Return [X, Y] of the center of cell containing provided text 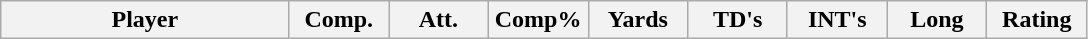
Rating [1037, 20]
Att. [439, 20]
TD's [738, 20]
Player [145, 20]
Comp. [339, 20]
Comp% [538, 20]
Long [937, 20]
Yards [638, 20]
INT's [837, 20]
